Search for the cell housing the specified text and yield its [x, y] center coordinate. 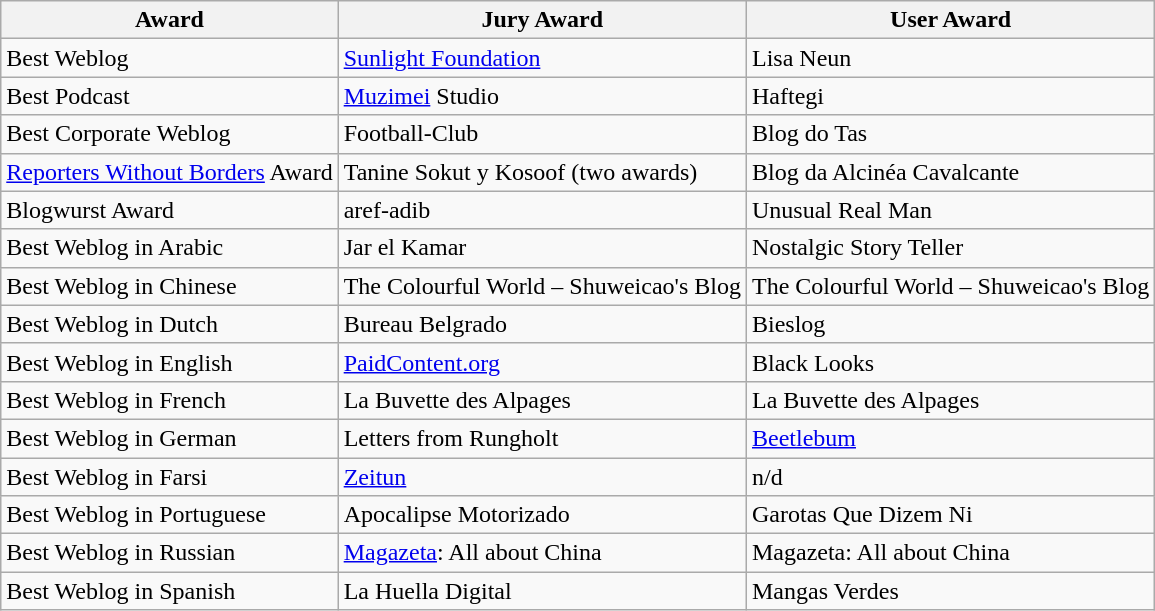
Best Weblog in German [170, 438]
Nostalgic Story Teller [950, 248]
Reporters Without Borders Award [170, 172]
Best Weblog in Chinese [170, 286]
Tanine Sokut y Kosoof (two awards) [542, 172]
Mangas Verdes [950, 591]
Apocalipse Motorizado [542, 515]
La Huella Digital [542, 591]
Football-Club [542, 134]
Garotas Que Dizem Ni [950, 515]
Muzimei Studio [542, 96]
Jury Award [542, 20]
Blog da Alcinéa Cavalcante [950, 172]
Best Weblog [170, 58]
Lisa Neun [950, 58]
Best Weblog in Russian [170, 553]
Best Weblog in Farsi [170, 477]
Best Weblog in Portuguese [170, 515]
Haftegi [950, 96]
Best Corporate Weblog [170, 134]
aref-adib [542, 210]
Best Weblog in Arabic [170, 248]
Bieslog [950, 324]
Jar el Kamar [542, 248]
User Award [950, 20]
Blog do Tas [950, 134]
Best Weblog in Dutch [170, 324]
Award [170, 20]
Bureau Belgrado [542, 324]
Letters from Rungholt [542, 438]
Best Weblog in English [170, 362]
Unusual Real Man [950, 210]
Best Podcast [170, 96]
Zeitun [542, 477]
Blogwurst Award [170, 210]
Beetlebum [950, 438]
Best Weblog in Spanish [170, 591]
Black Looks [950, 362]
n/d [950, 477]
PaidContent.org [542, 362]
Sunlight Foundation [542, 58]
Best Weblog in French [170, 400]
